Pinpoint the cell where the given text exists, returning its [X, Y] midpoint coordinate. 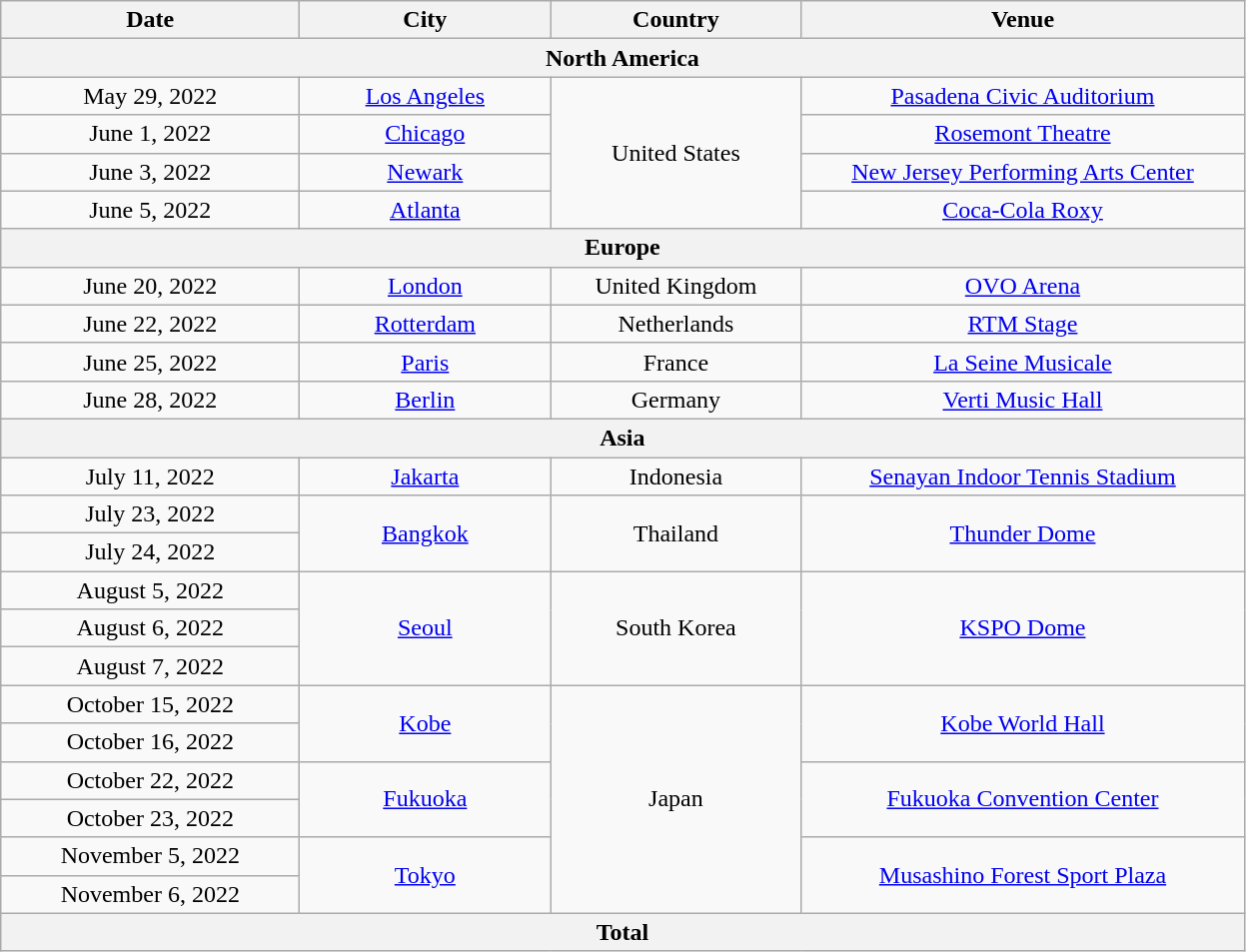
Rosemont Theatre [1023, 134]
South Korea [675, 628]
July 11, 2022 [150, 476]
Venue [1023, 20]
June 1, 2022 [150, 134]
June 3, 2022 [150, 172]
Japan [675, 799]
Los Angeles [426, 96]
July 23, 2022 [150, 514]
Indonesia [675, 476]
France [675, 362]
October 16, 2022 [150, 742]
United States [675, 153]
Kobe [426, 723]
October 15, 2022 [150, 704]
Total [623, 932]
United Kingdom [675, 286]
Chicago [426, 134]
Kobe World Hall [1023, 723]
Germany [675, 400]
Newark [426, 172]
Verti Music Hall [1023, 400]
KSPO Dome [1023, 628]
Date [150, 20]
Musashino Forest Sport Plaza [1023, 875]
June 28, 2022 [150, 400]
City [426, 20]
Thunder Dome [1023, 533]
Atlanta [426, 210]
New Jersey Performing Arts Center [1023, 172]
November 5, 2022 [150, 856]
Seoul [426, 628]
OVO Arena [1023, 286]
Coca-Cola Roxy [1023, 210]
June 20, 2022 [150, 286]
RTM Stage [1023, 324]
Fukuoka Convention Center [1023, 799]
Thailand [675, 533]
June 5, 2022 [150, 210]
August 5, 2022 [150, 590]
Jakarta [426, 476]
October 23, 2022 [150, 818]
August 6, 2022 [150, 628]
Tokyo [426, 875]
May 29, 2022 [150, 96]
June 25, 2022 [150, 362]
Pasadena Civic Auditorium [1023, 96]
Netherlands [675, 324]
Paris [426, 362]
July 24, 2022 [150, 552]
Rotterdam [426, 324]
Bangkok [426, 533]
Country [675, 20]
Fukuoka [426, 799]
August 7, 2022 [150, 666]
North America [623, 58]
London [426, 286]
October 22, 2022 [150, 780]
La Seine Musicale [1023, 362]
Asia [623, 438]
November 6, 2022 [150, 894]
Europe [623, 248]
Berlin [426, 400]
Senayan Indoor Tennis Stadium [1023, 476]
June 22, 2022 [150, 324]
